From the cell containing the given text, extract its center point as (x, y) coordinate. 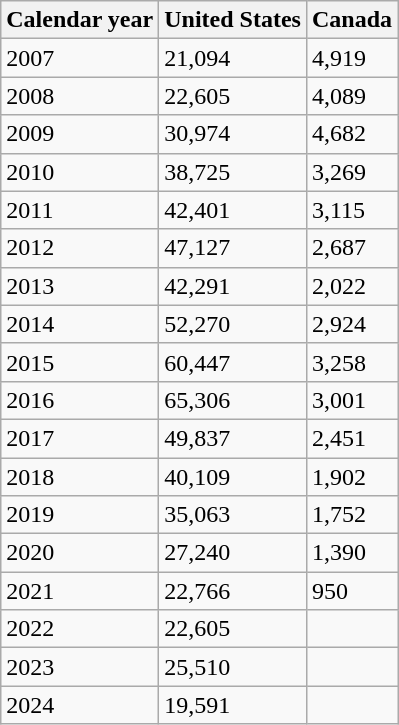
49,837 (233, 438)
3,001 (352, 400)
52,270 (233, 324)
2015 (80, 362)
4,919 (352, 58)
2019 (80, 515)
30,974 (233, 134)
2013 (80, 286)
2021 (80, 591)
2012 (80, 248)
2010 (80, 172)
38,725 (233, 172)
35,063 (233, 515)
25,510 (233, 667)
1,752 (352, 515)
21,094 (233, 58)
United States (233, 20)
2,924 (352, 324)
60,447 (233, 362)
2017 (80, 438)
2016 (80, 400)
2014 (80, 324)
19,591 (233, 705)
22,766 (233, 591)
2008 (80, 96)
2023 (80, 667)
27,240 (233, 553)
3,269 (352, 172)
3,115 (352, 210)
2020 (80, 553)
42,401 (233, 210)
2024 (80, 705)
3,258 (352, 362)
2009 (80, 134)
2,451 (352, 438)
2011 (80, 210)
4,682 (352, 134)
Canada (352, 20)
47,127 (233, 248)
1,902 (352, 477)
Calendar year (80, 20)
2007 (80, 58)
2022 (80, 629)
4,089 (352, 96)
2,022 (352, 286)
2018 (80, 477)
42,291 (233, 286)
65,306 (233, 400)
40,109 (233, 477)
1,390 (352, 553)
950 (352, 591)
2,687 (352, 248)
